Provide the [X, Y] coordinate of the cell's center where the given text is located.  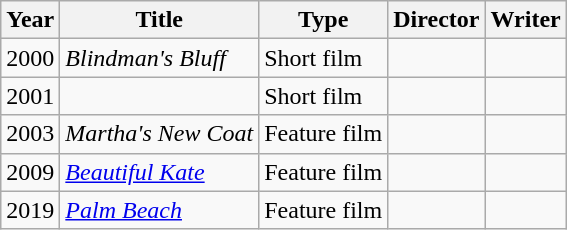
2000 [30, 58]
2003 [30, 134]
Palm Beach [160, 210]
Year [30, 20]
2009 [30, 172]
Writer [526, 20]
Blindman's Bluff [160, 58]
2019 [30, 210]
Director [436, 20]
Martha's New Coat [160, 134]
2001 [30, 96]
Title [160, 20]
Type [324, 20]
Beautiful Kate [160, 172]
